Locate the cell with the specified text and output its (X, Y) center coordinate. 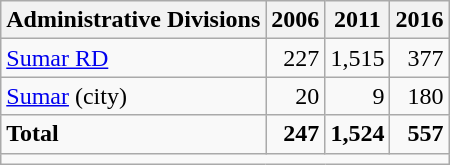
20 (296, 96)
Administrative Divisions (134, 20)
Total (134, 134)
227 (296, 58)
9 (358, 96)
180 (420, 96)
1,524 (358, 134)
377 (420, 58)
2016 (420, 20)
2011 (358, 20)
Sumar (city) (134, 96)
1,515 (358, 58)
Sumar RD (134, 58)
557 (420, 134)
247 (296, 134)
2006 (296, 20)
